Provide the [x, y] coordinate of the cell's center where the given text is located.  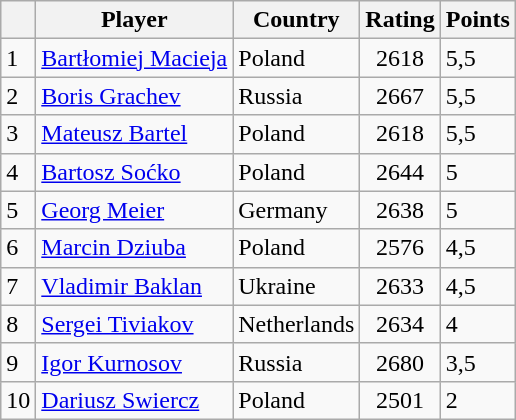
6 [18, 248]
Player [134, 20]
10 [18, 400]
Bartosz Soćko [134, 172]
9 [18, 362]
2638 [400, 210]
Germany [296, 210]
Points [478, 20]
3,5 [478, 362]
Netherlands [296, 324]
2667 [400, 96]
2680 [400, 362]
8 [18, 324]
Dariusz Swiercz [134, 400]
1 [18, 58]
3 [18, 134]
2644 [400, 172]
Rating [400, 20]
Country [296, 20]
Boris Grachev [134, 96]
Bartłomiej Macieja [134, 58]
2633 [400, 286]
Igor Kurnosov [134, 362]
Ukraine [296, 286]
2576 [400, 248]
Marcin Dziuba [134, 248]
Sergei Tiviakov [134, 324]
Vladimir Baklan [134, 286]
2634 [400, 324]
Georg Meier [134, 210]
7 [18, 286]
Mateusz Bartel [134, 134]
2501 [400, 400]
